From the cell containing the given text, extract its center point as [X, Y] coordinate. 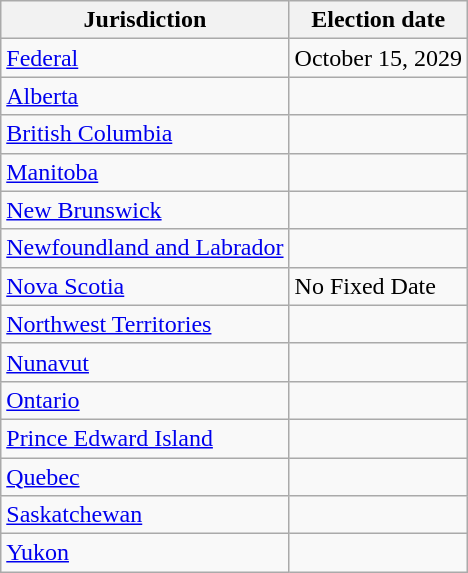
New Brunswick [145, 210]
Jurisdiction [145, 20]
Saskatchewan [145, 515]
Nova Scotia [145, 286]
Nunavut [145, 362]
Yukon [145, 553]
Prince Edward Island [145, 438]
Northwest Territories [145, 324]
Federal [145, 58]
No Fixed Date [378, 286]
Election date [378, 20]
British Columbia [145, 134]
Quebec [145, 477]
October 15, 2029 [378, 58]
Newfoundland and Labrador [145, 248]
Alberta [145, 96]
Manitoba [145, 172]
Ontario [145, 400]
